Return the [x, y] coordinate for the center point of the cell that contains the specified text.  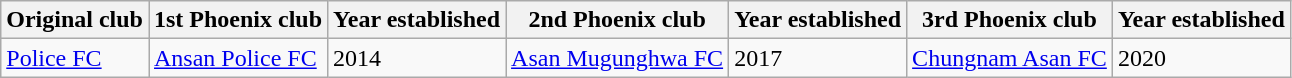
2020 [1201, 58]
Police FC [75, 58]
Asan Mugunghwa FC [618, 58]
Chungnam Asan FC [1010, 58]
Ansan Police FC [238, 58]
3rd Phoenix club [1010, 20]
2nd Phoenix club [618, 20]
2017 [818, 58]
1st Phoenix club [238, 20]
2014 [417, 58]
Original club [75, 20]
